Provide the (x, y) coordinate of the cell's center where the given text is located.  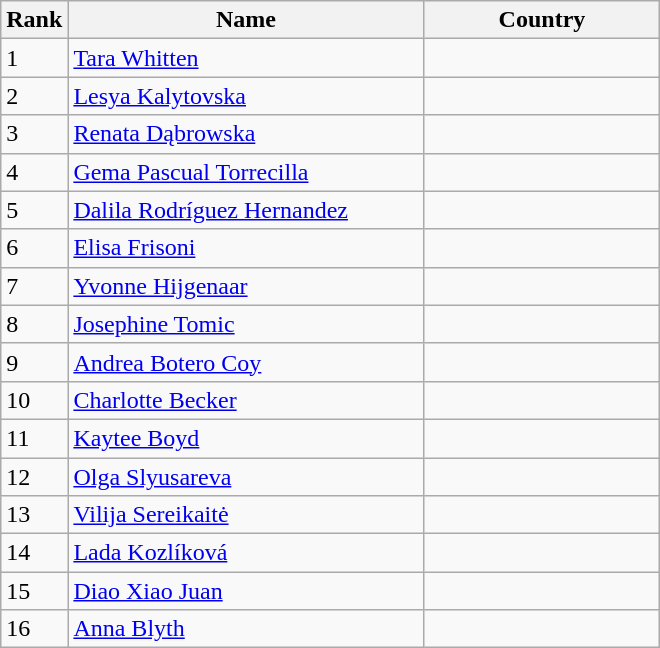
2 (34, 96)
8 (34, 324)
1 (34, 58)
Anna Blyth (246, 629)
14 (34, 553)
Charlotte Becker (246, 400)
Dalila Rodríguez Hernandez (246, 210)
13 (34, 515)
7 (34, 286)
10 (34, 400)
Yvonne Hijgenaar (246, 286)
Gema Pascual Torrecilla (246, 172)
5 (34, 210)
Country (542, 20)
6 (34, 248)
Olga Slyusareva (246, 477)
16 (34, 629)
Vilija Sereikaitė (246, 515)
3 (34, 134)
Diao Xiao Juan (246, 591)
Tara Whitten (246, 58)
Renata Dąbrowska (246, 134)
Elisa Frisoni (246, 248)
15 (34, 591)
Josephine Tomic (246, 324)
Name (246, 20)
Kaytee Boyd (246, 438)
Lada Kozlíková (246, 553)
12 (34, 477)
Lesya Kalytovska (246, 96)
4 (34, 172)
11 (34, 438)
Andrea Botero Coy (246, 362)
Rank (34, 20)
9 (34, 362)
